Locate the cell with the specified text and output its [X, Y] center coordinate. 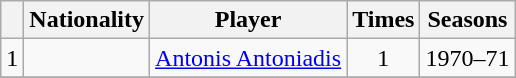
Antonis Antoniadis [248, 58]
Nationality [87, 20]
Player [248, 20]
Times [384, 20]
1970–71 [468, 58]
Seasons [468, 20]
